Provide the (X, Y) coordinate of the cell's center where the given text is located.  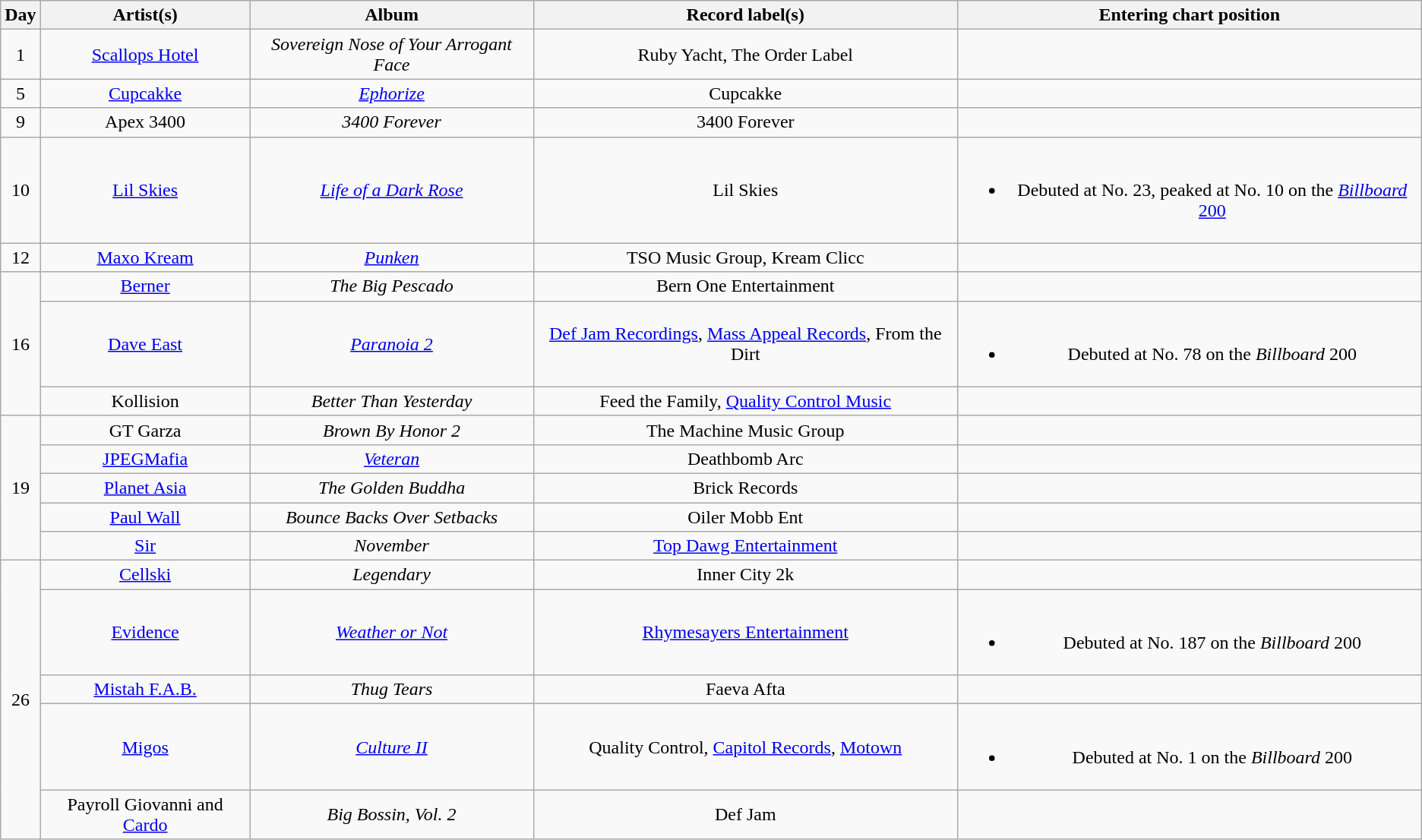
Mistah F.A.B. (145, 690)
16 (21, 343)
Planet Asia (145, 488)
Day (21, 15)
Better Than Yesterday (392, 401)
Def Jam (745, 814)
Dave East (145, 343)
1 (21, 55)
The Machine Music Group (745, 430)
Debuted at No. 23, peaked at No. 10 on the Billboard 200 (1190, 190)
Ruby Yacht, The Order Label (745, 55)
TSO Music Group, Kream Clicc (745, 257)
Scallops Hotel (145, 55)
5 (21, 93)
Punken (392, 257)
Deathbomb Arc (745, 459)
The Big Pescado (392, 286)
Def Jam Recordings, Mass Appeal Records, From the Dirt (745, 343)
GT Garza (145, 430)
Berner (145, 286)
Artist(s) (145, 15)
Top Dawg Entertainment (745, 546)
Bern One Entertainment (745, 286)
Cellski (145, 575)
Life of a Dark Rose (392, 190)
Paranoia 2 (392, 343)
Faeva Afta (745, 690)
Legendary (392, 575)
The Golden Buddha (392, 488)
Debuted at No. 1 on the Billboard 200 (1190, 747)
Big Bossin, Vol. 2 (392, 814)
Apex 3400 (145, 122)
Brown By Honor 2 (392, 430)
Record label(s) (745, 15)
Weather or Not (392, 632)
Quality Control, Capitol Records, Motown (745, 747)
Rhymesayers Entertainment (745, 632)
10 (21, 190)
November (392, 546)
Migos (145, 747)
Debuted at No. 187 on the Billboard 200 (1190, 632)
JPEGMafia (145, 459)
Sir (145, 546)
Brick Records (745, 488)
Paul Wall (145, 517)
Entering chart position (1190, 15)
19 (21, 488)
Evidence (145, 632)
Thug Tears (392, 690)
Veteran (392, 459)
Maxo Kream (145, 257)
Payroll Giovanni and Cardo (145, 814)
Feed the Family, Quality Control Music (745, 401)
Ephorize (392, 93)
Album (392, 15)
Kollision (145, 401)
12 (21, 257)
Inner City 2k (745, 575)
26 (21, 700)
Sovereign Nose of Your Arrogant Face (392, 55)
Bounce Backs Over Setbacks (392, 517)
Culture II (392, 747)
Debuted at No. 78 on the Billboard 200 (1190, 343)
Oiler Mobb Ent (745, 517)
9 (21, 122)
